Search for the cell housing the specified text and yield its (X, Y) center coordinate. 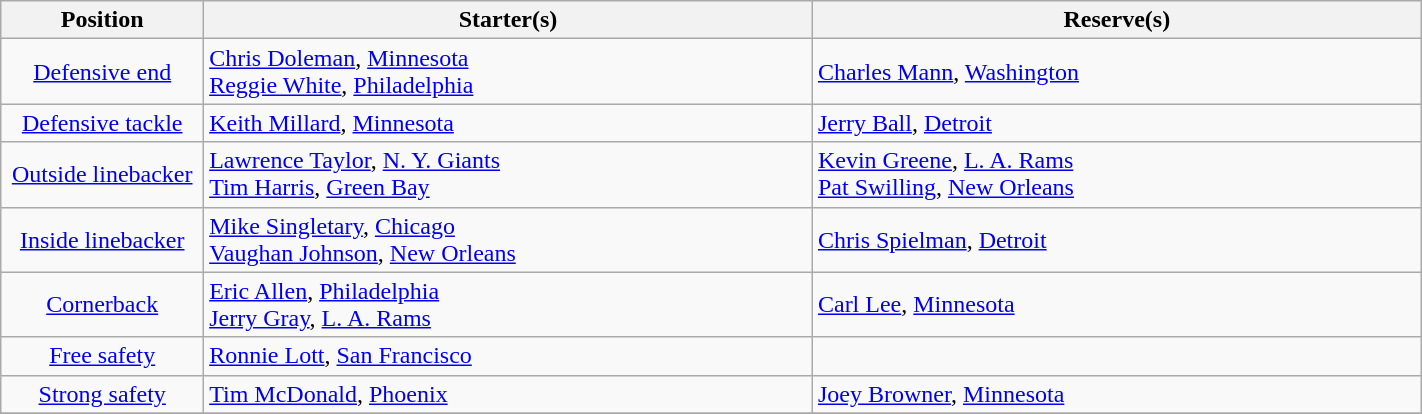
Inside linebacker (102, 240)
Free safety (102, 356)
Ronnie Lott, San Francisco (508, 356)
Cornerback (102, 304)
Chris Spielman, Detroit (1116, 240)
Chris Doleman, Minnesota Reggie White, Philadelphia (508, 72)
Jerry Ball, Detroit (1116, 123)
Joey Browner, Minnesota (1116, 394)
Kevin Greene, L. A. Rams Pat Swilling, New Orleans (1116, 174)
Reserve(s) (1116, 20)
Defensive end (102, 72)
Starter(s) (508, 20)
Defensive tackle (102, 123)
Tim McDonald, Phoenix (508, 394)
Position (102, 20)
Outside linebacker (102, 174)
Carl Lee, Minnesota (1116, 304)
Mike Singletary, Chicago Vaughan Johnson, New Orleans (508, 240)
Lawrence Taylor, N. Y. Giants Tim Harris, Green Bay (508, 174)
Keith Millard, Minnesota (508, 123)
Eric Allen, Philadelphia Jerry Gray, L. A. Rams (508, 304)
Strong safety (102, 394)
Charles Mann, Washington (1116, 72)
